From the cell containing the given text, extract its center point as (x, y) coordinate. 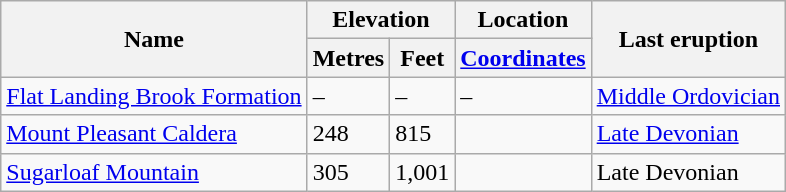
Sugarloaf Mountain (154, 172)
Flat Landing Brook Formation (154, 96)
1,001 (422, 172)
Mount Pleasant Caldera (154, 134)
Coordinates (523, 58)
Name (154, 39)
305 (348, 172)
248 (348, 134)
Feet (422, 58)
Elevation (381, 20)
815 (422, 134)
Last eruption (688, 39)
Middle Ordovician (688, 96)
Location (523, 20)
Metres (348, 58)
